Provide the [X, Y] coordinate of the cell's center where the given text is located.  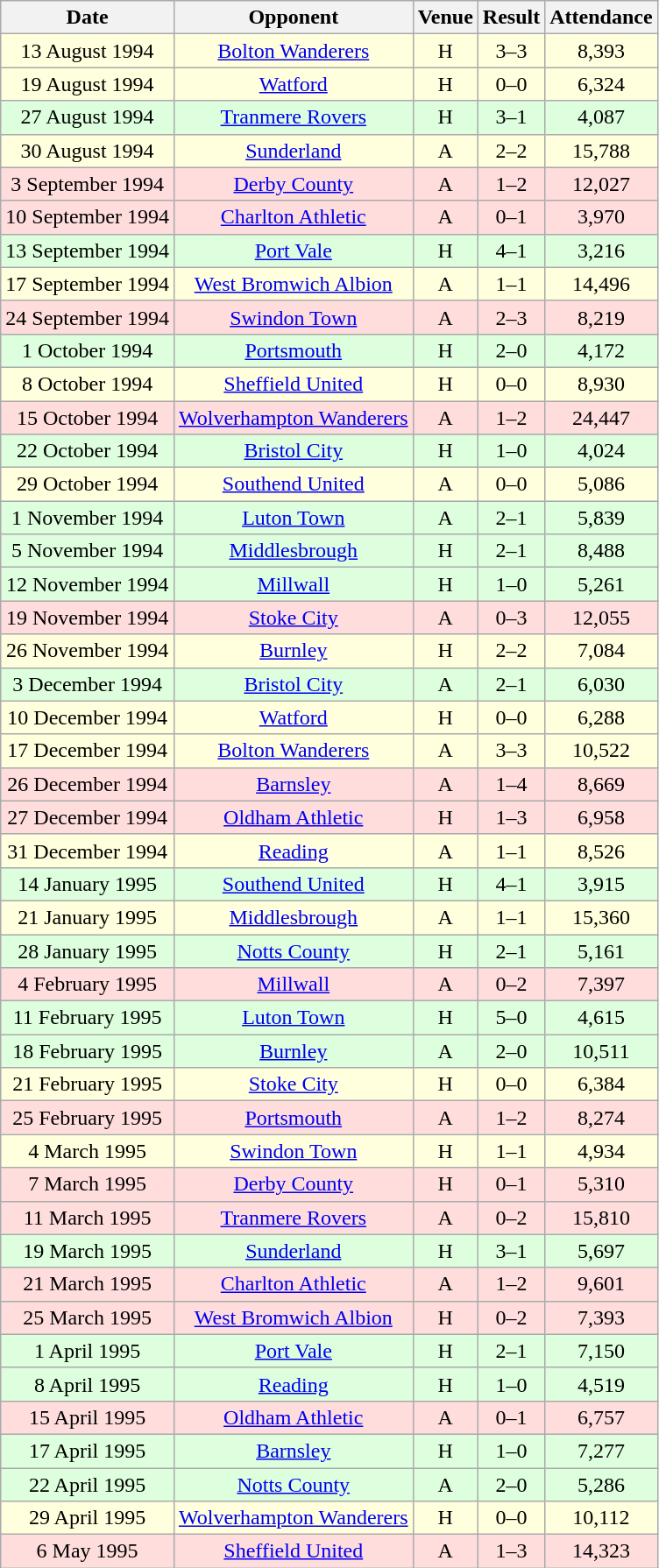
0–3 [511, 618]
5,286 [601, 1485]
18 February 1995 [88, 1051]
3 September 1994 [88, 184]
5,161 [601, 950]
10,511 [601, 1051]
24,447 [601, 418]
1 April 1995 [88, 1351]
8 April 1995 [88, 1384]
19 March 1995 [88, 1251]
3,970 [601, 217]
3 December 1994 [88, 684]
5,086 [601, 484]
13 September 1994 [88, 251]
8,219 [601, 317]
21 January 1995 [88, 917]
1 October 1994 [88, 350]
22 October 1994 [88, 451]
6,757 [601, 1417]
19 August 1994 [88, 84]
26 November 1994 [88, 651]
22 April 1995 [88, 1485]
Opponent [293, 18]
1–4 [511, 784]
Date [88, 18]
24 September 1994 [88, 317]
4 March 1995 [88, 1151]
27 December 1994 [88, 817]
7,397 [601, 985]
5,839 [601, 518]
6,958 [601, 817]
4,024 [601, 451]
6,288 [601, 717]
21 March 1995 [88, 1284]
11 March 1995 [88, 1218]
2–3 [511, 317]
10,522 [601, 751]
29 April 1995 [88, 1518]
14 January 1995 [88, 884]
3,216 [601, 251]
Result [511, 18]
8,526 [601, 851]
10,112 [601, 1518]
4,519 [601, 1384]
4,172 [601, 350]
Attendance [601, 18]
28 January 1995 [88, 950]
4,934 [601, 1151]
17 September 1994 [88, 284]
6 May 1995 [88, 1551]
27 August 1994 [88, 117]
4,615 [601, 1018]
25 February 1995 [88, 1118]
15,810 [601, 1218]
15,788 [601, 151]
8,393 [601, 51]
1 November 1994 [88, 518]
8 October 1994 [88, 384]
13 August 1994 [88, 51]
31 December 1994 [88, 851]
11 February 1995 [88, 1018]
5,261 [601, 584]
10 September 1994 [88, 217]
15,360 [601, 917]
Venue [445, 18]
7,150 [601, 1351]
8,669 [601, 784]
17 April 1995 [88, 1451]
7 March 1995 [88, 1184]
12 November 1994 [88, 584]
7,084 [601, 651]
29 October 1994 [88, 484]
7,277 [601, 1451]
30 August 1994 [88, 151]
8,488 [601, 551]
5–0 [511, 1018]
7,393 [601, 1317]
10 December 1994 [88, 717]
6,384 [601, 1084]
12,055 [601, 618]
5,697 [601, 1251]
26 December 1994 [88, 784]
8,274 [601, 1118]
19 November 1994 [88, 618]
5 November 1994 [88, 551]
15 October 1994 [88, 418]
6,324 [601, 84]
25 March 1995 [88, 1317]
14,323 [601, 1551]
9,601 [601, 1284]
4 February 1995 [88, 985]
15 April 1995 [88, 1417]
8,930 [601, 384]
21 February 1995 [88, 1084]
5,310 [601, 1184]
12,027 [601, 184]
14,496 [601, 284]
3,915 [601, 884]
4,087 [601, 117]
17 December 1994 [88, 751]
6,030 [601, 684]
